Identify which cell holds the provided text, then report its [X, Y] central coordinate. 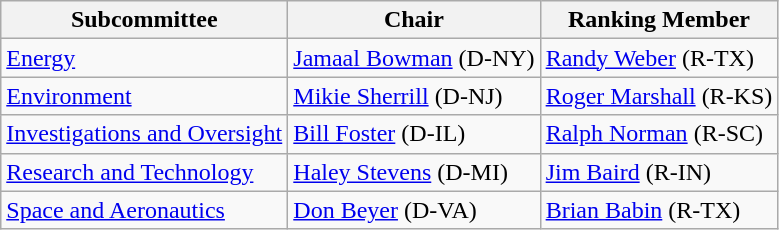
Chair [414, 20]
Don Beyer (D-VA) [414, 210]
Ranking Member [659, 20]
Subcommittee [144, 20]
Brian Babin (R-TX) [659, 210]
Roger Marshall (R-KS) [659, 96]
Environment [144, 96]
Randy Weber (R-TX) [659, 58]
Investigations and Oversight [144, 134]
Mikie Sherrill (D-NJ) [414, 96]
Haley Stevens (D-MI) [414, 172]
Jamaal Bowman (D-NY) [414, 58]
Jim Baird (R-IN) [659, 172]
Bill Foster (D-IL) [414, 134]
Energy [144, 58]
Research and Technology [144, 172]
Space and Aeronautics [144, 210]
Ralph Norman (R-SC) [659, 134]
